Search for the cell housing the specified text and yield its [X, Y] center coordinate. 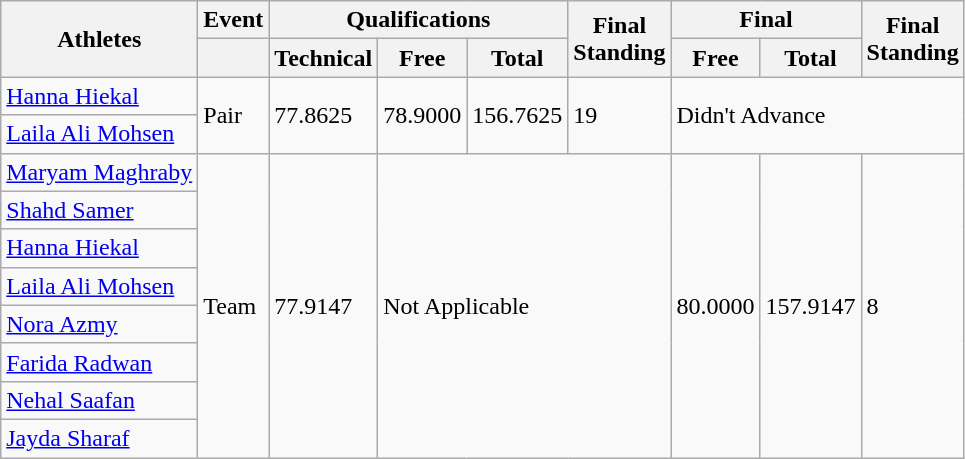
Team [234, 305]
Athletes [100, 39]
Nora Azmy [100, 324]
Jayda Sharaf [100, 438]
Event [234, 20]
Final [766, 20]
Farida Radwan [100, 362]
77.8625 [324, 115]
8 [912, 305]
19 [620, 115]
Qualifications [418, 20]
Shahd Samer [100, 210]
157.9147 [810, 305]
Technical [324, 58]
80.0000 [716, 305]
Didn't Advance [818, 115]
156.7625 [518, 115]
Not Applicable [524, 305]
Nehal Saafan [100, 400]
Pair [234, 115]
78.9000 [422, 115]
Maryam Maghraby [100, 172]
77.9147 [324, 305]
